Provide the [X, Y] coordinate of the cell's center where the given text is located.  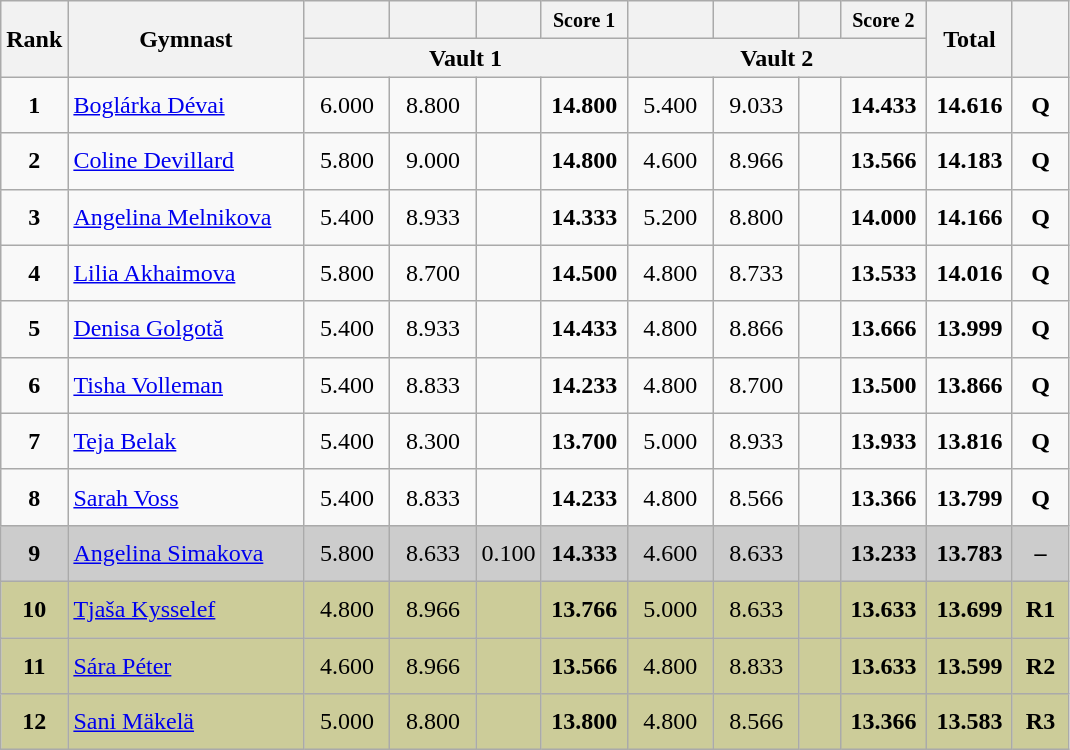
13.666 [883, 329]
13.783 [969, 553]
9.000 [433, 161]
14.000 [883, 217]
Vault 2 [776, 58]
13.700 [584, 441]
14.616 [969, 105]
5 [34, 329]
2 [34, 161]
1 [34, 105]
13.999 [969, 329]
12 [34, 722]
Score 1 [584, 20]
9 [34, 553]
13.800 [584, 722]
Sára Péter [186, 666]
14.016 [969, 273]
10 [34, 609]
6 [34, 385]
– [1040, 553]
3 [34, 217]
Denisa Golgotă [186, 329]
13.866 [969, 385]
Vault 1 [466, 58]
6.000 [347, 105]
13.933 [883, 441]
R3 [1040, 722]
13.699 [969, 609]
Coline Devillard [186, 161]
4 [34, 273]
13.799 [969, 497]
Teja Belak [186, 441]
Rank [34, 39]
R2 [1040, 666]
13.599 [969, 666]
Score 2 [883, 20]
13.500 [883, 385]
R1 [1040, 609]
14.500 [584, 273]
11 [34, 666]
7 [34, 441]
Lilia Akhaimova [186, 273]
Boglárka Dévai [186, 105]
8 [34, 497]
Total [969, 39]
8.300 [433, 441]
13.766 [584, 609]
13.533 [883, 273]
13.583 [969, 722]
8.866 [756, 329]
13.233 [883, 553]
13.816 [969, 441]
Angelina Simakova [186, 553]
Gymnast [186, 39]
9.033 [756, 105]
8.733 [756, 273]
Sani Mäkelä [186, 722]
14.183 [969, 161]
0.100 [508, 553]
Sarah Voss [186, 497]
Angelina Melnikova [186, 217]
Tisha Volleman [186, 385]
5.200 [670, 217]
14.166 [969, 217]
Tjaša Kysselef [186, 609]
